Locate the cell with the specified text and output its (x, y) center coordinate. 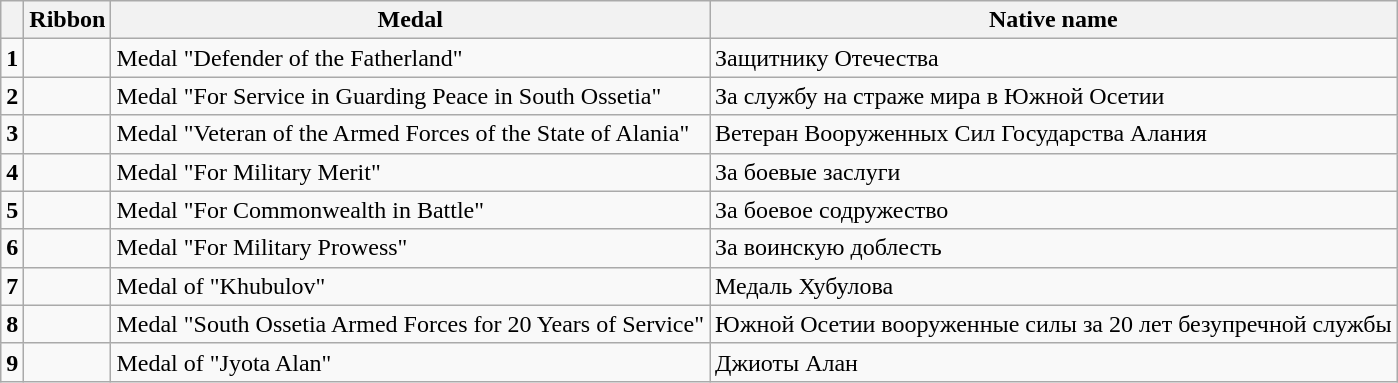
Medal "For Service in Guarding Peace in South Ossetia" (410, 96)
Ветеран Вооруженных Сил Государства Алания (1054, 134)
Medal "Defender of the Fatherland" (410, 58)
За воинскую доблесть (1054, 248)
9 (12, 362)
Южной Осетии вооруженные силы за 20 лет безупречной службы (1054, 324)
Медаль Хубулова (1054, 286)
Medal "Veteran of the Armed Forces of the State of Alania" (410, 134)
2 (12, 96)
5 (12, 210)
Medal of "Khubulov" (410, 286)
Medal of "Jyota Alan" (410, 362)
За боевое содружество (1054, 210)
Medal "South Ossetia Armed Forces for 20 Years of Service" (410, 324)
4 (12, 172)
Medal "For Military Merit" (410, 172)
За боевые заслуги (1054, 172)
1 (12, 58)
6 (12, 248)
3 (12, 134)
Ribbon (68, 20)
За службу на страже мира в Южной Осетии (1054, 96)
Medal "For Commonwealth in Battle" (410, 210)
8 (12, 324)
Защитнику Отечества (1054, 58)
Джиоты Алан (1054, 362)
Native name (1054, 20)
Medal (410, 20)
7 (12, 286)
Medal "For Military Prowess" (410, 248)
